For the text-containing cell, return its midpoint in (x, y) coordinate format. 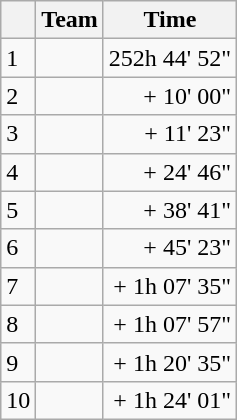
+ 1h 07' 57" (170, 324)
5 (18, 210)
+ 1h 20' 35" (170, 362)
2 (18, 96)
+ 38' 41" (170, 210)
10 (18, 400)
+ 45' 23" (170, 248)
+ 24' 46" (170, 172)
3 (18, 134)
6 (18, 248)
4 (18, 172)
+ 10' 00" (170, 96)
+ 11' 23" (170, 134)
1 (18, 58)
Team (70, 20)
252h 44' 52" (170, 58)
9 (18, 362)
Time (170, 20)
8 (18, 324)
+ 1h 24' 01" (170, 400)
+ 1h 07' 35" (170, 286)
7 (18, 286)
